Find where the given text appears and provide that cell's center as (X, Y) coordinate. 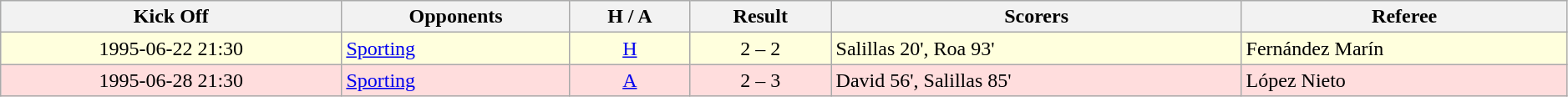
Result (760, 17)
H / A (630, 17)
Referee (1404, 17)
1995-06-22 21:30 (171, 48)
A (630, 80)
Salillas 20', Roa 93' (1036, 48)
H (630, 48)
2 – 2 (760, 48)
Fernández Marín (1404, 48)
2 – 3 (760, 80)
Kick Off (171, 17)
López Nieto (1404, 80)
Opponents (456, 17)
Scorers (1036, 17)
1995-06-28 21:30 (171, 80)
David 56', Salillas 85' (1036, 80)
